From the cell containing the given text, extract its center point as (x, y) coordinate. 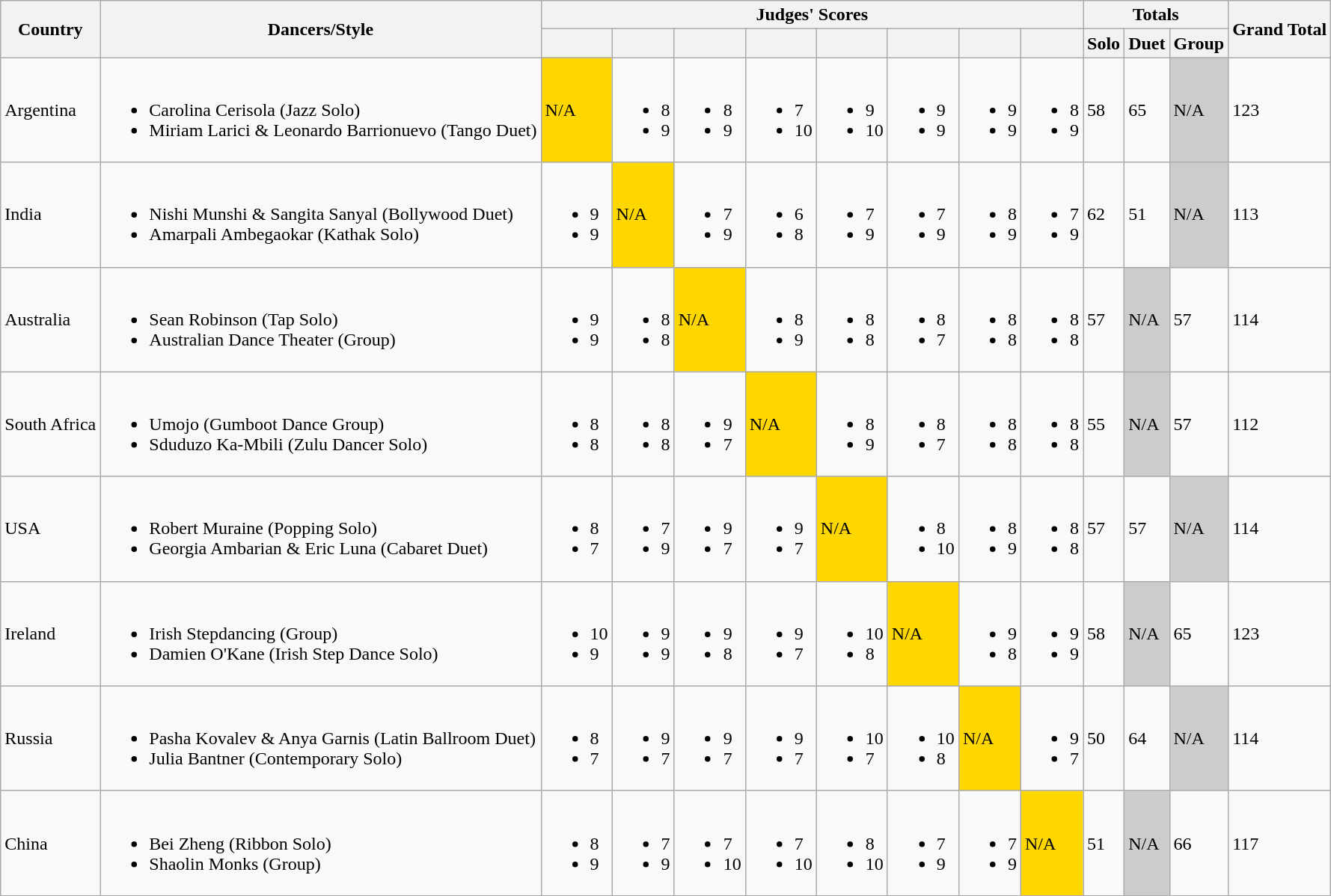
Argentina (51, 110)
Country (51, 29)
117 (1279, 843)
Russia (51, 738)
Sean Robinson (Tap Solo)Australian Dance Theater (Group) (320, 319)
112 (1279, 424)
Totals (1156, 15)
50 (1104, 738)
Bei Zheng (Ribbon Solo)Shaolin Monks (Group) (320, 843)
Australia (51, 319)
Grand Total (1279, 29)
Irish Stepdancing (Group)Damien O'Kane (Irish Step Dance Solo) (320, 633)
Umojo (Gumboot Dance Group)Sduduzo Ka-Mbili (Zulu Dancer Solo) (320, 424)
109 (576, 633)
Dancers/Style (320, 29)
Solo (1104, 43)
India (51, 215)
China (51, 843)
Judges' Scores (812, 15)
Group (1199, 43)
Nishi Munshi & Sangita Sanyal (Bollywood Duet)Amarpali Ambegaokar (Kathak Solo) (320, 215)
66 (1199, 843)
113 (1279, 215)
Duet (1147, 43)
Ireland (51, 633)
Carolina Cerisola (Jazz Solo)Miriam Larici & Leonardo Barrionuevo (Tango Duet) (320, 110)
107 (851, 738)
910 (851, 110)
South Africa (51, 424)
USA (51, 529)
55 (1104, 424)
62 (1104, 215)
64 (1147, 738)
Pasha Kovalev & Anya Garnis (Latin Ballroom Duet)Julia Bantner (Contemporary Solo) (320, 738)
68 (781, 215)
Robert Muraine (Popping Solo)Georgia Ambarian & Eric Luna (Cabaret Duet) (320, 529)
